Extract the [x, y] coordinate from the center of the cell holding the provided text.  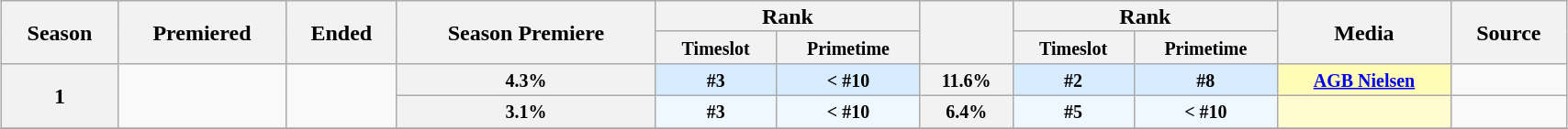
1 [61, 95]
Ended [342, 33]
3.1% [525, 112]
AGB Nielsen [1364, 79]
Season [61, 33]
4.3% [525, 79]
Season Premiere [525, 33]
Premiered [202, 33]
#5 [1073, 112]
#2 [1073, 79]
Source [1508, 33]
6.4% [966, 112]
Media [1364, 33]
#8 [1206, 79]
11.6% [966, 79]
